Search for the cell housing the specified text and yield its [X, Y] center coordinate. 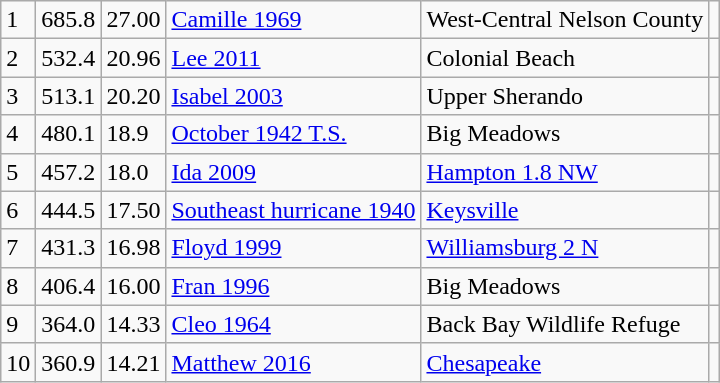
Upper Sherando [565, 96]
Colonial Beach [565, 58]
1 [18, 20]
406.4 [68, 286]
444.5 [68, 210]
20.96 [134, 58]
18.9 [134, 134]
14.33 [134, 324]
20.20 [134, 96]
7 [18, 248]
Chesapeake [565, 362]
Back Bay Wildlife Refuge [565, 324]
360.9 [68, 362]
Hampton 1.8 NW [565, 172]
Keysville [565, 210]
16.98 [134, 248]
Camille 1969 [294, 20]
513.1 [68, 96]
18.0 [134, 172]
3 [18, 96]
Floyd 1999 [294, 248]
9 [18, 324]
2 [18, 58]
West-Central Nelson County [565, 20]
6 [18, 210]
October 1942 T.S. [294, 134]
27.00 [134, 20]
431.3 [68, 248]
532.4 [68, 58]
16.00 [134, 286]
Southeast hurricane 1940 [294, 210]
Isabel 2003 [294, 96]
457.2 [68, 172]
4 [18, 134]
364.0 [68, 324]
480.1 [68, 134]
14.21 [134, 362]
Ida 2009 [294, 172]
10 [18, 362]
Fran 1996 [294, 286]
8 [18, 286]
Matthew 2016 [294, 362]
5 [18, 172]
17.50 [134, 210]
Lee 2011 [294, 58]
Williamsburg 2 N [565, 248]
685.8 [68, 20]
Cleo 1964 [294, 324]
